Provide the (x, y) coordinate of the cell's center where the given text is located.  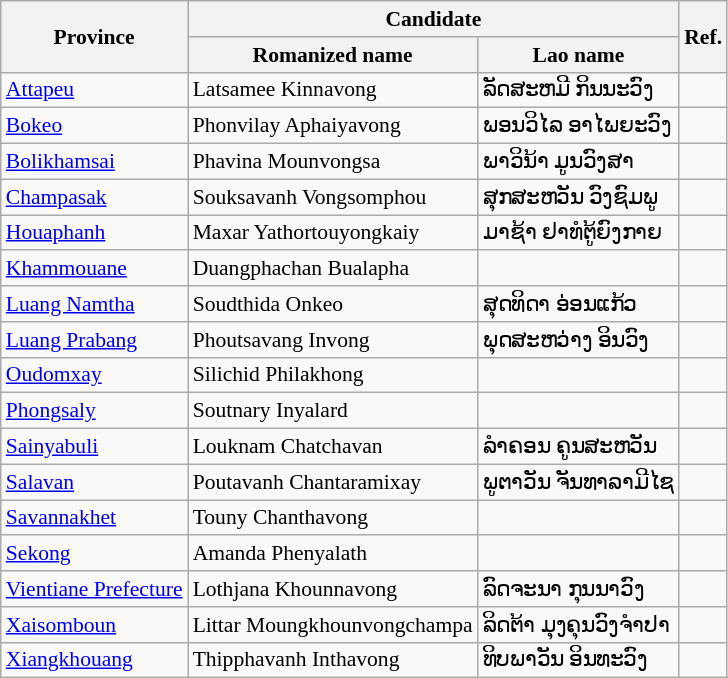
Amanda Phenyalath (333, 554)
ສຸດທິດາ ອ່ອນແກ້ວ (579, 304)
Bokeo (94, 126)
Maxar Yathortouyongkaiy (333, 233)
ພອນວິໄລ ອາໄພຍະວົງ (579, 126)
Houaphanh (94, 233)
Poutavanh Chantaramixay (333, 482)
ລິດຕ້າ ມຸງຄຸນວົງຈຳປາ (579, 625)
Xiangkhouang (94, 660)
Khammouane (94, 269)
ລົດຈະນາ ກຸນນາວົງ (579, 589)
ທິບພາວັນ ອິນທະວົງ (579, 660)
ພາວິນ້າ ມູນວົງສາ (579, 162)
Souksavanh Vongsomphou (333, 197)
Sainyabuli (94, 447)
Salavan (94, 482)
ພຸດສະຫວ່າງ ອິນວົງ (579, 340)
Province (94, 36)
ລຳຄອນ ຄູນສະຫວັນ (579, 447)
Luang Prabang (94, 340)
ພູຕາວັນ ຈັນທາລາມີໄຊ (579, 482)
ສຸກສະຫວັນ ວົງຊົມພູ (579, 197)
Champasak (94, 197)
Sekong (94, 554)
ລັດສະຫມີ ກິນນະວົງ (579, 90)
Bolikhamsai (94, 162)
Vientiane Prefecture (94, 589)
Candidate (434, 19)
Louknam Chatchavan (333, 447)
Luang Namtha (94, 304)
Thipphavanh Inthavong (333, 660)
Touny Chanthavong (333, 518)
Oudomxay (94, 375)
Attapeu (94, 90)
Phongsaly (94, 411)
Savannakhet (94, 518)
Soudthida Onkeo (333, 304)
Soutnary Inyalard (333, 411)
Phoutsavang Invong (333, 340)
Littar Moungkhounvongchampa (333, 625)
Phonvilay Aphaiyavong (333, 126)
Xaisomboun (94, 625)
Lothjana Khounnavong (333, 589)
ມາຊ້າ ຢາທໍຕູ້ຍົງກາຍ (579, 233)
Silichid Philakhong (333, 375)
Latsamee Kinnavong (333, 90)
Phavina Mounvongsa (333, 162)
Lao name (579, 55)
Romanized name (333, 55)
Duangphachan Bualapha (333, 269)
Ref. (703, 36)
